Output the (X, Y) coordinate of the center of the cell containing the given text.  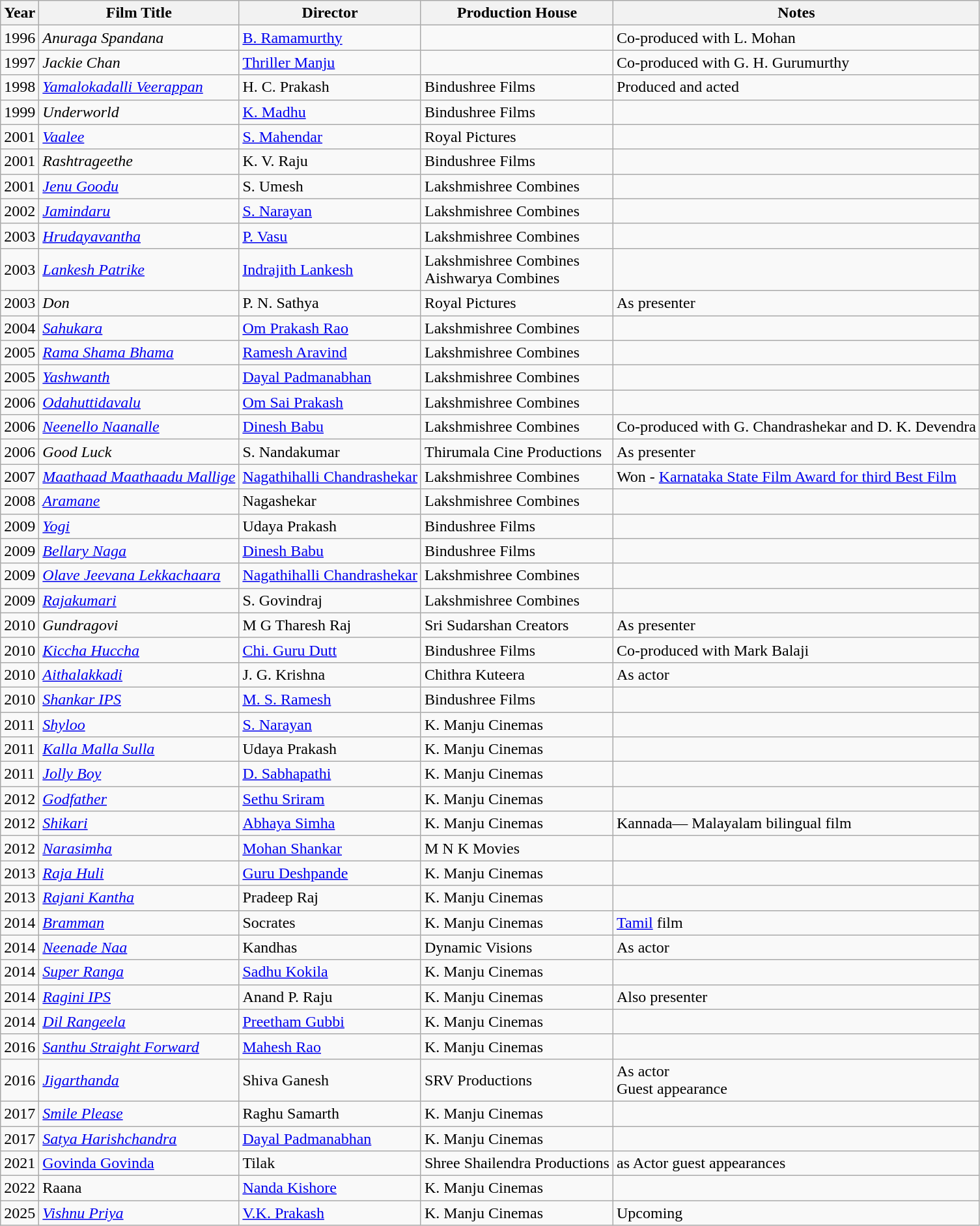
2002 (20, 211)
Indrajith Lankesh (330, 270)
Gundragovi (139, 625)
Raja Huli (139, 873)
2004 (20, 327)
Olave Jeevana Lekkachaara (139, 576)
Narasimha (139, 848)
1998 (20, 87)
Aramane (139, 501)
Yashwanth (139, 378)
M N K Movies (517, 848)
Co-produced with Mark Balaji (796, 650)
Underworld (139, 112)
Abhaya Simha (330, 824)
Yamalokadalli Veerappan (139, 87)
Godfather (139, 799)
B. Ramamurthy (330, 38)
Neenade Naa (139, 947)
Jenu Goodu (139, 186)
Bellary Naga (139, 551)
Rashtrageethe (139, 161)
Rajani Kantha (139, 898)
1997 (20, 63)
Film Title (139, 13)
S. Umesh (330, 186)
Ramesh Aravind (330, 353)
Sri Sudarshan Creators (517, 625)
Kandhas (330, 947)
Rama Shama Bhama (139, 353)
Shankar IPS (139, 699)
2025 (20, 1213)
Satya Harishchandra (139, 1139)
D. Sabhapathi (330, 774)
M G Tharesh Raj (330, 625)
M. S. Ramesh (330, 699)
Anuraga Spandana (139, 38)
Tilak (330, 1163)
V.K. Prakash (330, 1213)
Mohan Shankar (330, 848)
Sahukara (139, 327)
Maathaad Maathaadu Mallige (139, 477)
Shyloo (139, 725)
Thriller Manju (330, 63)
Dil Rangeela (139, 1022)
Co-produced with G. H. Gurumurthy (796, 63)
Super Ranga (139, 972)
Produced and acted (796, 87)
Hrudayavantha (139, 236)
Co-produced with G. Chandrashekar and D. K. Devendra (796, 427)
Socrates (330, 923)
Won - Karnataka State Film Award for third Best Film (796, 477)
Smile Please (139, 1113)
Production House (517, 13)
Anand P. Raju (330, 997)
S. Mahendar (330, 137)
Don (139, 303)
Shiva Ganesh (330, 1080)
S. Nandakumar (330, 452)
Vaalee (139, 137)
2007 (20, 477)
Santhu Straight Forward (139, 1046)
Tamil film (796, 923)
Also presenter (796, 997)
Nanda Kishore (330, 1188)
Year (20, 13)
Aithalakkadi (139, 675)
Rajakumari (139, 600)
J. G. Krishna (330, 675)
Odahuttidavalu (139, 402)
Lakshmishree Combines Aishwarya Combines (517, 270)
Govinda Govinda (139, 1163)
Sethu Sriram (330, 799)
Om Prakash Rao (330, 327)
2022 (20, 1188)
Jigarthanda (139, 1080)
S. Govindraj (330, 600)
Chithra Kuteera (517, 675)
Upcoming (796, 1213)
Dynamic Visions (517, 947)
Lankesh Patrike (139, 270)
2021 (20, 1163)
1999 (20, 112)
Guru Deshpande (330, 873)
Jolly Boy (139, 774)
Kannada— Malayalam bilingual film (796, 824)
Om Sai Prakash (330, 402)
H. C. Prakash (330, 87)
Mahesh Rao (330, 1046)
As actor Guest appearance (796, 1080)
Yogi (139, 526)
Shree Shailendra Productions (517, 1163)
Kalla Malla Sulla (139, 749)
SRV Productions (517, 1080)
Notes (796, 13)
Ragini IPS (139, 997)
P. Vasu (330, 236)
Sadhu Kokila (330, 972)
Neenello Naanalle (139, 427)
K. Madhu (330, 112)
Kiccha Huccha (139, 650)
Bramman (139, 923)
Chi. Guru Dutt (330, 650)
Co-produced with L. Mohan (796, 38)
Thirumala Cine Productions (517, 452)
2008 (20, 501)
1996 (20, 38)
as Actor guest appearances (796, 1163)
Jackie Chan (139, 63)
Nagashekar (330, 501)
Shikari (139, 824)
P. N. Sathya (330, 303)
Director (330, 13)
K. V. Raju (330, 161)
Pradeep Raj (330, 898)
Preetham Gubbi (330, 1022)
Raghu Samarth (330, 1113)
Vishnu Priya (139, 1213)
Raana (139, 1188)
Jamindaru (139, 211)
Good Luck (139, 452)
